Extract the (x, y) coordinate from the center of the cell holding the provided text.  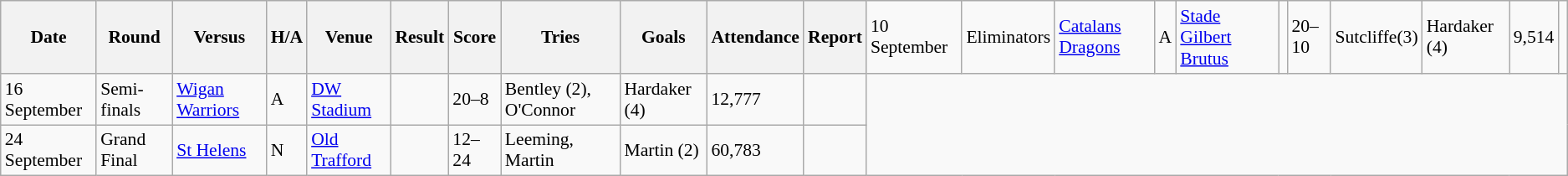
Catalans Dragons (1104, 37)
Old Trafford (349, 151)
16 September (49, 99)
Bentley (2), O'Connor (560, 99)
60,783 (755, 151)
Martin (2) (663, 151)
Eliminators (1009, 37)
Venue (349, 37)
Attendance (755, 37)
Sutcliffe(3) (1376, 37)
9,514 (1534, 37)
N (288, 151)
12,777 (755, 99)
24 September (49, 151)
Versus (219, 37)
Score (475, 37)
St Helens (219, 151)
Grand Final (134, 151)
Result (420, 37)
12–24 (475, 151)
Report (835, 37)
Semi-finals (134, 99)
DW Stadium (349, 99)
Round (134, 37)
20–8 (475, 99)
Date (49, 37)
10 September (914, 37)
H/A (288, 37)
Stade Gilbert Brutus (1228, 37)
Leeming, Martin (560, 151)
Tries (560, 37)
20–10 (1309, 37)
Wigan Warriors (219, 99)
Goals (663, 37)
